Extract the [x, y] coordinate from the center of the cell holding the provided text.  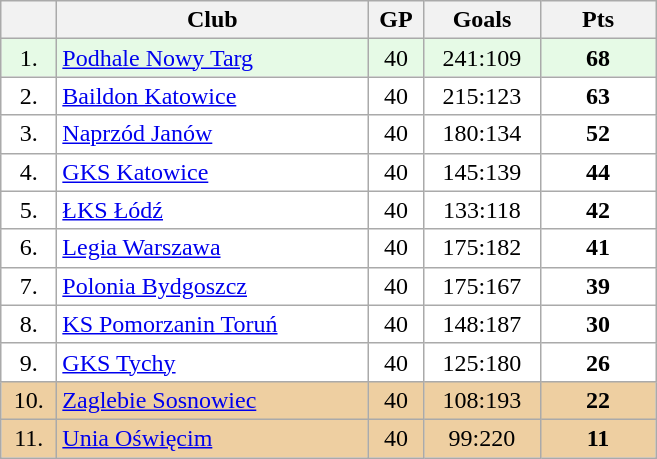
175:167 [482, 286]
ŁKS Łódź [212, 210]
Legia Warszawa [212, 248]
175:182 [482, 248]
5. [29, 210]
9. [29, 362]
44 [598, 172]
Pts [598, 20]
30 [598, 324]
Podhale Nowy Targ [212, 58]
8. [29, 324]
215:123 [482, 96]
GKS Katowice [212, 172]
GKS Tychy [212, 362]
Baildon Katowice [212, 96]
6. [29, 248]
145:139 [482, 172]
GP [396, 20]
Polonia Bydgoszcz [212, 286]
26 [598, 362]
KS Pomorzanin Toruń [212, 324]
10. [29, 400]
42 [598, 210]
Club [212, 20]
108:193 [482, 400]
148:187 [482, 324]
125:180 [482, 362]
63 [598, 96]
11. [29, 438]
41 [598, 248]
180:134 [482, 134]
52 [598, 134]
2. [29, 96]
Goals [482, 20]
39 [598, 286]
1. [29, 58]
133:118 [482, 210]
7. [29, 286]
Unia Oświęcim [212, 438]
99:220 [482, 438]
68 [598, 58]
3. [29, 134]
241:109 [482, 58]
Naprzód Janów [212, 134]
4. [29, 172]
22 [598, 400]
11 [598, 438]
Zaglebie Sosnowiec [212, 400]
